For the text-containing cell, return its midpoint in (x, y) coordinate format. 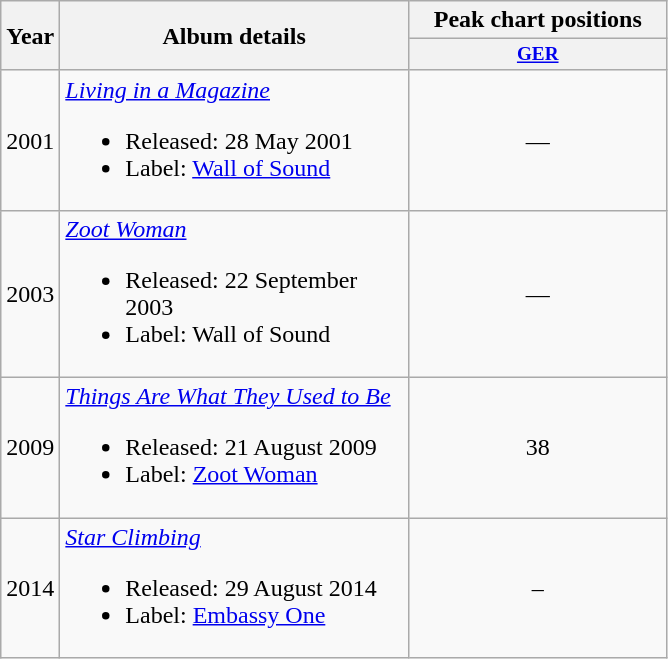
2003 (30, 294)
Peak chart positions (538, 20)
– (538, 588)
2009 (30, 448)
GER (538, 55)
Things Are What They Used to BeReleased: 21 August 2009Label: Zoot Woman (234, 448)
Album details (234, 36)
2001 (30, 140)
Zoot WomanReleased: 22 September 2003Label: Wall of Sound (234, 294)
Year (30, 36)
Star ClimbingReleased: 29 August 2014Label: Embassy One (234, 588)
Living in a MagazineReleased: 28 May 2001Label: Wall of Sound (234, 140)
38 (538, 448)
2014 (30, 588)
